Search for the cell housing the specified text and yield its [X, Y] center coordinate. 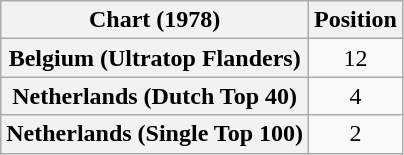
Position [356, 20]
2 [356, 134]
Chart (1978) [155, 20]
Belgium (Ultratop Flanders) [155, 58]
12 [356, 58]
4 [356, 96]
Netherlands (Dutch Top 40) [155, 96]
Netherlands (Single Top 100) [155, 134]
